Find where the given text appears and provide that cell's center as (x, y) coordinate. 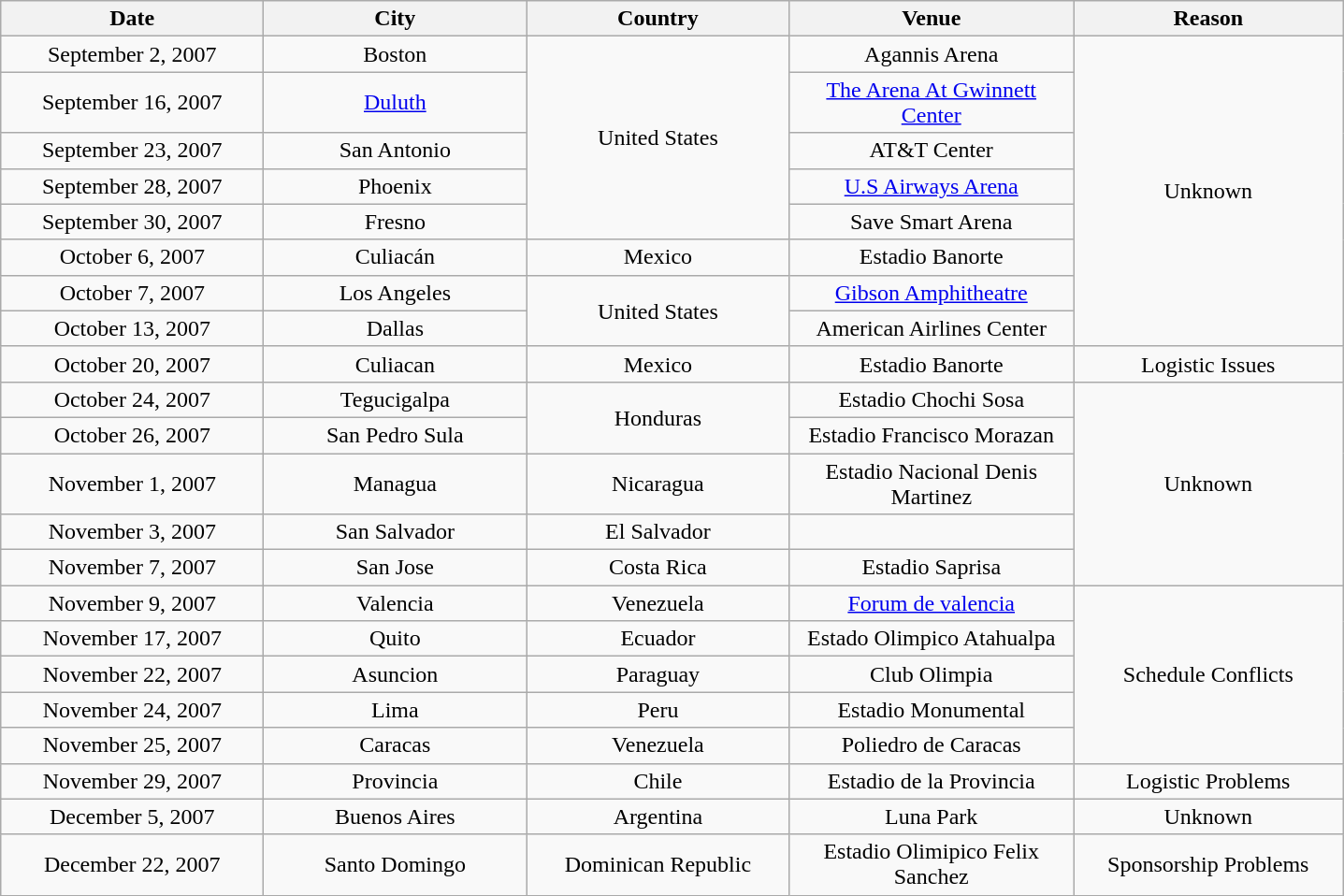
Estadio Nacional Denis Martinez (932, 483)
Estadio Chochi Sosa (932, 399)
October 20, 2007 (133, 364)
Sponsorship Problems (1208, 864)
Asuncion (395, 674)
Estado Olimpico Atahualpa (932, 639)
December 5, 2007 (133, 817)
Culiacán (395, 257)
November 25, 2007 (133, 745)
November 22, 2007 (133, 674)
Los Angeles (395, 293)
October 13, 2007 (133, 328)
Quito (395, 639)
San Jose (395, 568)
October 26, 2007 (133, 435)
Peru (658, 710)
October 6, 2007 (133, 257)
Agannis Arena (932, 54)
Phoenix (395, 186)
Managua (395, 483)
Nicaragua (658, 483)
Logistic Issues (1208, 364)
October 24, 2007 (133, 399)
City (395, 19)
Culiacan (395, 364)
San Pedro Sula (395, 435)
Caracas (395, 745)
Duluth (395, 103)
November 3, 2007 (133, 532)
Estadio Saprisa (932, 568)
Estadio Francisco Morazan (932, 435)
San Antonio (395, 151)
September 16, 2007 (133, 103)
Reason (1208, 19)
September 23, 2007 (133, 151)
Save Smart Arena (932, 222)
November 1, 2007 (133, 483)
Paraguay (658, 674)
Honduras (658, 417)
November 29, 2007 (133, 781)
Luna Park (932, 817)
Venue (932, 19)
Chile (658, 781)
September 2, 2007 (133, 54)
Ecuador (658, 639)
September 28, 2007 (133, 186)
Dallas (395, 328)
U.S Airways Arena (932, 186)
El Salvador (658, 532)
Fresno (395, 222)
The Arena At Gwinnett Center (932, 103)
November 24, 2007 (133, 710)
Argentina (658, 817)
AT&T Center (932, 151)
Poliedro de Caracas (932, 745)
Valencia (395, 603)
November 7, 2007 (133, 568)
Gibson Amphitheatre (932, 293)
Forum de valencia (932, 603)
Buenos Aires (395, 817)
Estadio Monumental (932, 710)
November 17, 2007 (133, 639)
December 22, 2007 (133, 864)
November 9, 2007 (133, 603)
Costa Rica (658, 568)
American Airlines Center (932, 328)
Lima (395, 710)
Boston (395, 54)
September 30, 2007 (133, 222)
October 7, 2007 (133, 293)
Estadio Olimipico Felix Sanchez (932, 864)
Logistic Problems (1208, 781)
San Salvador (395, 532)
Country (658, 19)
Santo Domingo (395, 864)
Date (133, 19)
Tegucigalpa (395, 399)
Schedule Conflicts (1208, 674)
Estadio de la Provincia (932, 781)
Provincia (395, 781)
Club Olimpia (932, 674)
Dominican Republic (658, 864)
